From the cell containing the given text, extract its center point as [X, Y] coordinate. 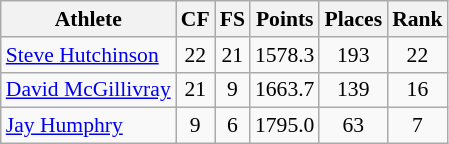
193 [353, 55]
Jay Humphry [88, 126]
Steve Hutchinson [88, 55]
1578.3 [284, 55]
16 [418, 90]
Rank [418, 19]
Places [353, 19]
FS [232, 19]
7 [418, 126]
Athlete [88, 19]
1795.0 [284, 126]
David McGillivray [88, 90]
1663.7 [284, 90]
139 [353, 90]
63 [353, 126]
6 [232, 126]
Points [284, 19]
CF [196, 19]
